Locate the cell with the specified text and output its (x, y) center coordinate. 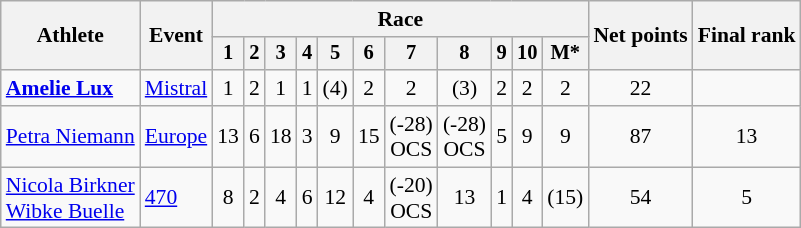
Event (176, 36)
470 (176, 198)
Race (400, 19)
12 (336, 198)
Net points (640, 36)
Petra Niemann (70, 136)
54 (640, 198)
(3) (464, 88)
Europe (176, 136)
Athlete (70, 36)
(-20) OCS (412, 198)
7 (412, 54)
Amelie Lux (70, 88)
(4) (336, 88)
Nicola Birkner Wibke Buelle (70, 198)
M* (565, 54)
15 (369, 136)
87 (640, 136)
18 (281, 136)
22 (640, 88)
10 (527, 54)
Final rank (747, 36)
(15) (565, 198)
Mistral (176, 88)
